Return [x, y] of the center of cell containing provided text 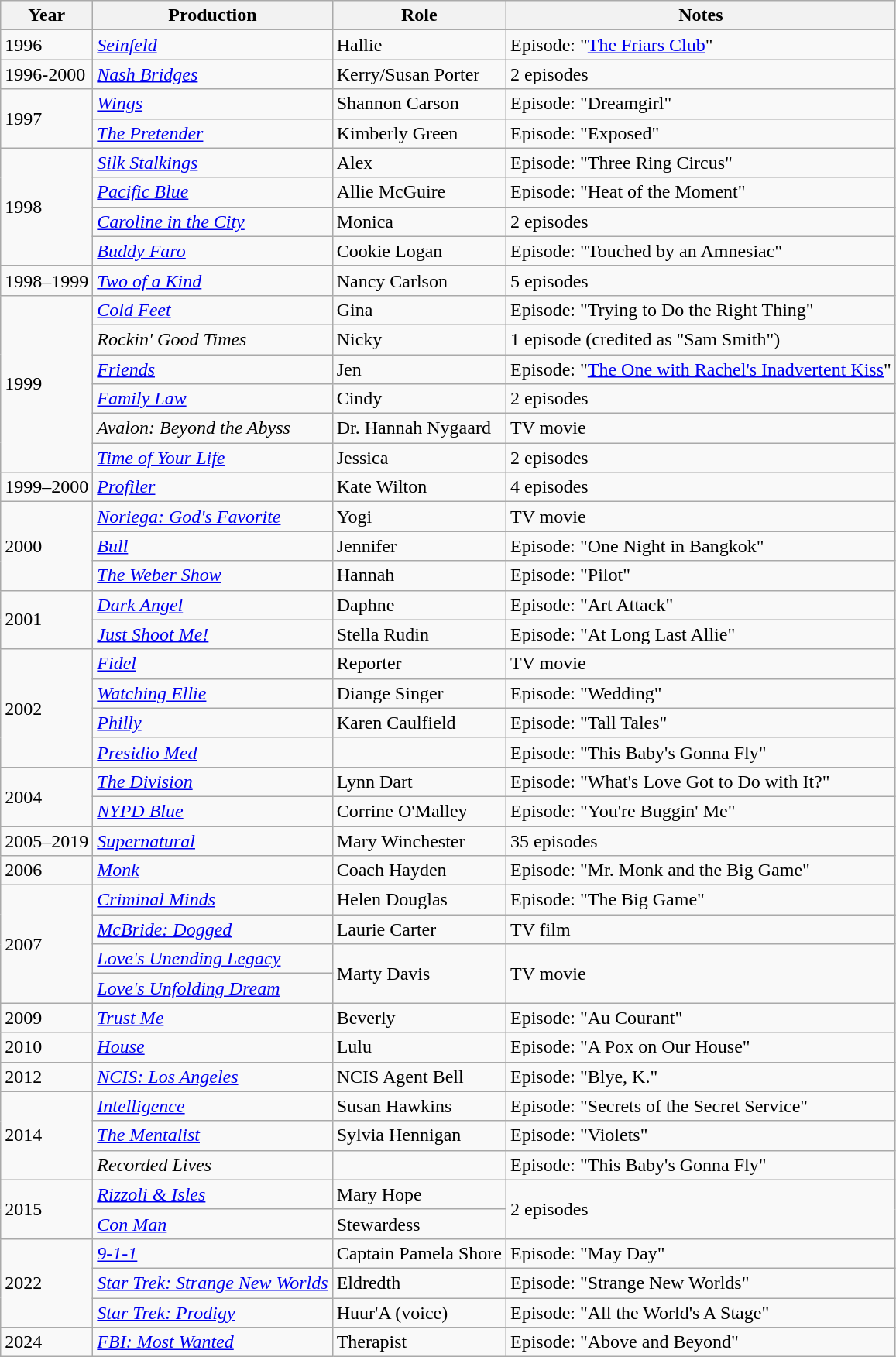
Episode: "Strange New Worlds" [700, 1283]
Huur'A (voice) [419, 1313]
Episode: "Above and Beyond" [700, 1342]
Caroline in the City [212, 222]
The Mentalist [212, 1135]
The Weber Show [212, 575]
Nancy Carlson [419, 280]
Coach Hayden [419, 871]
Episode: "Three Ring Circus" [700, 163]
5 episodes [700, 280]
2014 [46, 1135]
Episode: "The Big Game" [700, 900]
Stewardess [419, 1224]
2010 [46, 1047]
Episode: "Mr. Monk and the Big Game" [700, 871]
Allie McGuire [419, 192]
Hallie [419, 45]
Episode: "A Pox on Our House" [700, 1047]
1997 [46, 119]
Reporter [419, 664]
Episode: "Heat of the Moment" [700, 192]
Captain Pamela Shore [419, 1253]
Eldredth [419, 1283]
Kerry/Susan Porter [419, 74]
Episode: "One Night in Bangkok" [700, 546]
Laurie Carter [419, 929]
Lynn Dart [419, 782]
2004 [46, 796]
McBride: Dogged [212, 929]
FBI: Most Wanted [212, 1342]
Dark Angel [212, 605]
Kate Wilton [419, 487]
Dr. Hannah Nygaard [419, 428]
Profiler [212, 487]
Shannon Carson [419, 104]
1999 [46, 383]
Jen [419, 369]
Episode: "Wedding" [700, 693]
Presidio Med [212, 752]
Just Shoot Me! [212, 634]
Family Law [212, 399]
4 episodes [700, 487]
Star Trek: Prodigy [212, 1313]
Episode: "May Day" [700, 1253]
Episode: "Violets" [700, 1135]
2002 [46, 708]
1999–2000 [46, 487]
Episode: "Trying to Do the Right Thing" [700, 310]
The Division [212, 782]
Seinfeld [212, 45]
2012 [46, 1077]
Marty Davis [419, 974]
Love's Unending Legacy [212, 959]
Helen Douglas [419, 900]
Con Man [212, 1224]
Monk [212, 871]
Episode: "Secrets of the Secret Service" [700, 1106]
Watching Ellie [212, 693]
Episode: "Dreamgirl" [700, 104]
Episode: "Art Attack" [700, 605]
NYPD Blue [212, 811]
Friends [212, 369]
Gina [419, 310]
Fidel [212, 664]
Episode: "Blye, K." [700, 1077]
Yogi [419, 517]
Susan Hawkins [419, 1106]
1996-2000 [46, 74]
Role [419, 15]
Episode: "Pilot" [700, 575]
Episode: "At Long Last Allie" [700, 634]
Star Trek: Strange New Worlds [212, 1283]
Episode: "All the World's A Stage" [700, 1313]
Philly [212, 723]
Jessica [419, 458]
Sylvia Hennigan [419, 1135]
Production [212, 15]
Hannah [419, 575]
Criminal Minds [212, 900]
Jennifer [419, 546]
Episode: "Tall Tales" [700, 723]
Kimberly Green [419, 133]
Year [46, 15]
Beverly [419, 1018]
Karen Caulfield [419, 723]
Bull [212, 546]
2009 [46, 1018]
Monica [419, 222]
9-1-1 [212, 1253]
Time of Your Life [212, 458]
Nash Bridges [212, 74]
2022 [46, 1283]
Episode: "Exposed" [700, 133]
Diange Singer [419, 693]
Notes [700, 15]
1996 [46, 45]
1998 [46, 207]
The Pretender [212, 133]
Nicky [419, 339]
Alex [419, 163]
Recorded Lives [212, 1165]
Episode: "What's Love Got to Do with It?" [700, 782]
Episode: "Touched by an Amnesiac" [700, 251]
Corrine O'Malley [419, 811]
2005–2019 [46, 840]
Episode: "The Friars Club" [700, 45]
1998–1999 [46, 280]
Mary Hope [419, 1194]
Stella Rudin [419, 634]
Episode: "The One with Rachel's Inadvertent Kiss" [700, 369]
Therapist [419, 1342]
Pacific Blue [212, 192]
Buddy Faro [212, 251]
Two of a Kind [212, 280]
Love's Unfolding Dream [212, 988]
2024 [46, 1342]
2007 [46, 944]
NCIS: Los Angeles [212, 1077]
TV film [700, 929]
House [212, 1047]
Daphne [419, 605]
Avalon: Beyond the Abyss [212, 428]
Noriega: God's Favorite [212, 517]
1 episode (credited as "Sam Smith") [700, 339]
Trust Me [212, 1018]
Cold Feet [212, 310]
Episode: "You're Buggin' Me" [700, 811]
Rockin' Good Times [212, 339]
NCIS Agent Bell [419, 1077]
Cookie Logan [419, 251]
2006 [46, 871]
2015 [46, 1209]
Intelligence [212, 1106]
35 episodes [700, 840]
Silk Stalkings [212, 163]
Wings [212, 104]
2000 [46, 546]
Mary Winchester [419, 840]
Lulu [419, 1047]
Episode: "Au Courant" [700, 1018]
2001 [46, 620]
Supernatural [212, 840]
Cindy [419, 399]
Rizzoli & Isles [212, 1194]
